Search for the cell housing the specified text and yield its (x, y) center coordinate. 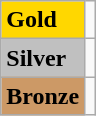
Gold (43, 20)
Silver (43, 58)
Bronze (43, 96)
